Return the [x, y] coordinate for the center point of the cell that contains the specified text.  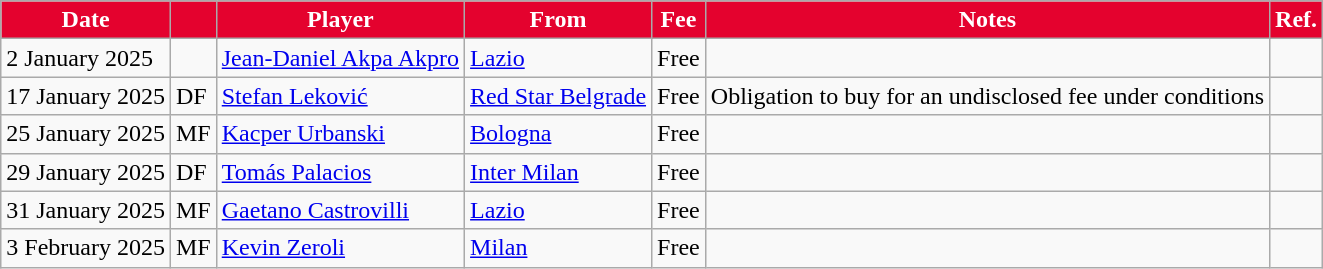
Milan [558, 248]
Kacper Urbanski [340, 134]
31 January 2025 [86, 210]
Player [340, 20]
Date [86, 20]
25 January 2025 [86, 134]
Stefan Leković [340, 96]
Fee [679, 20]
Red Star Belgrade [558, 96]
29 January 2025 [86, 172]
3 February 2025 [86, 248]
Kevin Zeroli [340, 248]
Gaetano Castrovilli [340, 210]
17 January 2025 [86, 96]
Bologna [558, 134]
2 January 2025 [86, 58]
Jean-Daniel Akpa Akpro [340, 58]
Obligation to buy for an undisclosed fee under conditions [987, 96]
Tomás Palacios [340, 172]
From [558, 20]
Ref. [1296, 20]
Notes [987, 20]
Inter Milan [558, 172]
